Find where the given text appears and provide that cell's center as (x, y) coordinate. 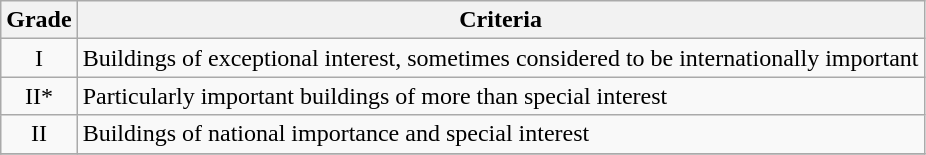
I (39, 58)
II (39, 134)
Criteria (500, 20)
Buildings of exceptional interest, sometimes considered to be internationally important (500, 58)
Grade (39, 20)
Particularly important buildings of more than special interest (500, 96)
II* (39, 96)
Buildings of national importance and special interest (500, 134)
